Return (X, Y) of the center of cell containing provided text 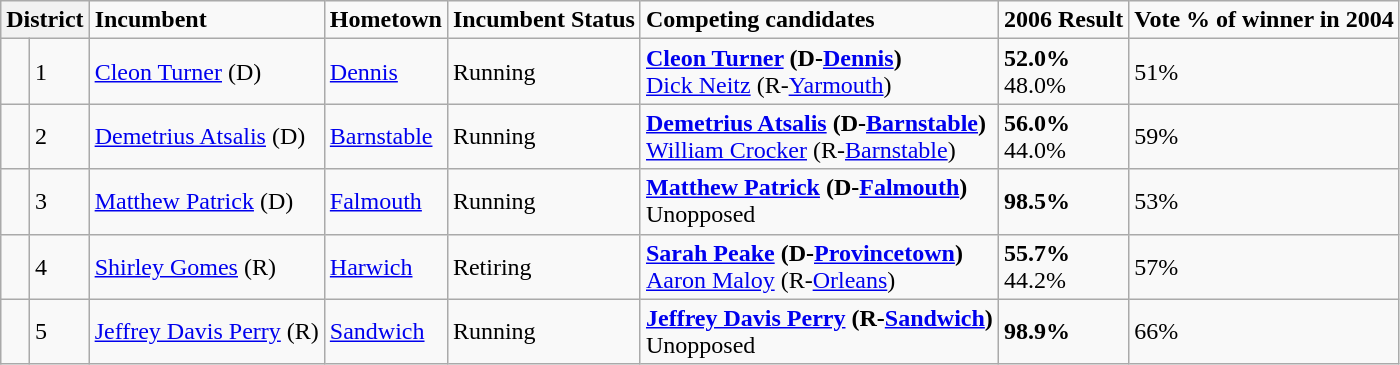
Competing candidates (819, 20)
District (45, 20)
2006 Result (1063, 20)
Hometown (386, 20)
66% (1264, 332)
2 (59, 136)
Jeffrey Davis Perry (R-Sandwich) Unopposed (819, 332)
Vote % of winner in 2004 (1264, 20)
51% (1264, 72)
57% (1264, 266)
Cleon Turner (D) (206, 72)
3 (59, 202)
Incumbent Status (544, 20)
Demetrius Atsalis (D-Barnstable) William Crocker (R-Barnstable) (819, 136)
98.5% (1063, 202)
Dennis (386, 72)
Harwich (386, 266)
98.9% (1063, 332)
53% (1264, 202)
Falmouth (386, 202)
55.7% 44.2% (1063, 266)
4 (59, 266)
52.0% 48.0% (1063, 72)
Matthew Patrick (D) (206, 202)
Sandwich (386, 332)
Sarah Peake (D-Provincetown) Aaron Maloy (R-Orleans) (819, 266)
Barnstable (386, 136)
Incumbent (206, 20)
56.0% 44.0% (1063, 136)
Jeffrey Davis Perry (R) (206, 332)
Retiring (544, 266)
5 (59, 332)
Matthew Patrick (D-Falmouth) Unopposed (819, 202)
Demetrius Atsalis (D) (206, 136)
59% (1264, 136)
Cleon Turner (D-Dennis) Dick Neitz (R-Yarmouth) (819, 72)
Shirley Gomes (R) (206, 266)
1 (59, 72)
